Provide the [X, Y] coordinate of the cell's center where the given text is located.  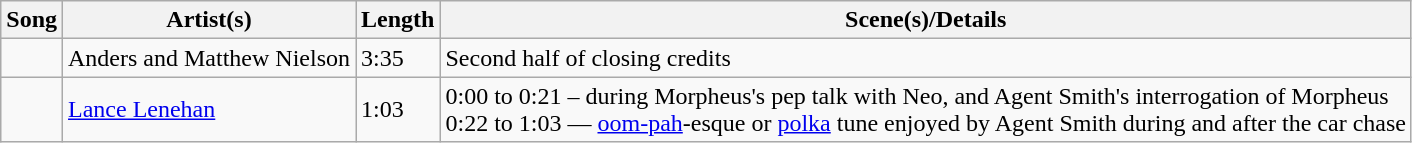
Second half of closing credits [926, 58]
3:35 [398, 58]
Scene(s)/Details [926, 20]
Song [32, 20]
Anders and Matthew Nielson [210, 58]
1:03 [398, 110]
Length [398, 20]
Artist(s) [210, 20]
Lance Lenehan [210, 110]
